Return the (x, y) coordinate for the center point of the cell that contains the specified text.  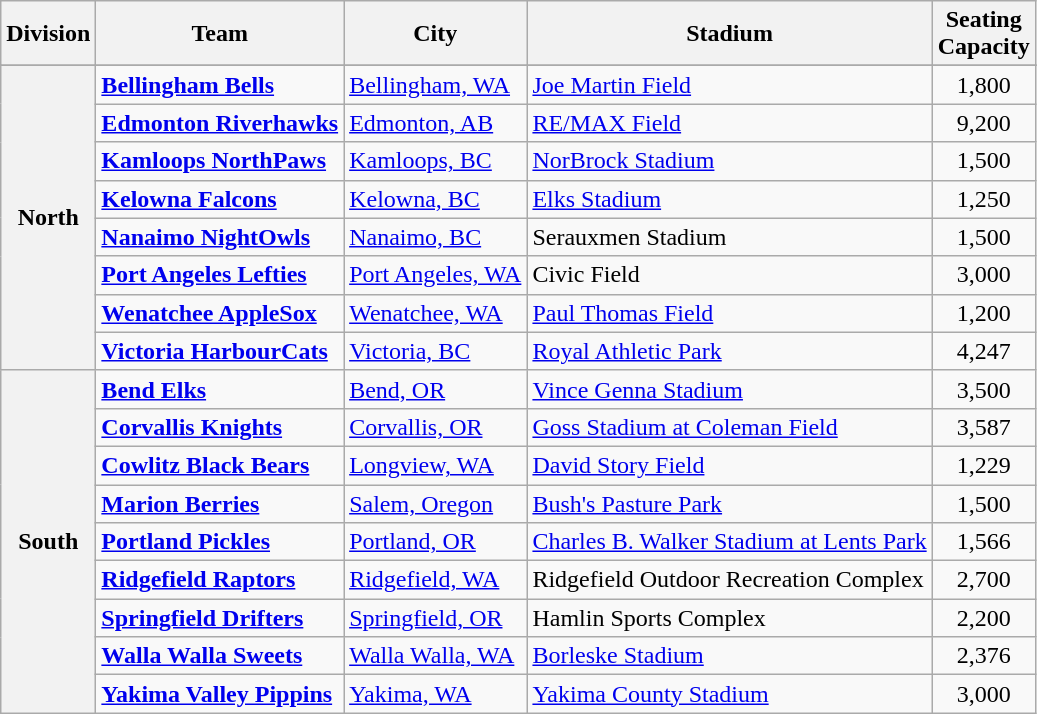
Victoria, BC (436, 351)
Yakima, WA (436, 694)
Goss Stadium at Coleman Field (730, 427)
Charles B. Walker Stadium at Lents Park (730, 542)
Wenatchee AppleSox (220, 313)
Civic Field (730, 275)
1,250 (984, 199)
3,587 (984, 427)
Port Angeles, WA (436, 275)
South (48, 542)
RE/MAX Field (730, 123)
Ridgefield, WA (436, 580)
Ridgefield Outdoor Recreation Complex (730, 580)
Serauxmen Stadium (730, 237)
Nanaimo, BC (436, 237)
Cowlitz Black Bears (220, 465)
City (436, 34)
Springfield, OR (436, 618)
Bend Elks (220, 389)
Division (48, 34)
4,247 (984, 351)
Bend, OR (436, 389)
2,700 (984, 580)
Walla Walla Sweets (220, 656)
Corvallis, OR (436, 427)
Kamloops NorthPaws (220, 161)
SeatingCapacity (984, 34)
Bellingham Bells (220, 85)
Bush's Pasture Park (730, 503)
Bellingham, WA (436, 85)
9,200 (984, 123)
2,200 (984, 618)
Longview, WA (436, 465)
Vince Genna Stadium (730, 389)
Kelowna, BC (436, 199)
Edmonton, AB (436, 123)
Yakima Valley Pippins (220, 694)
Corvallis Knights (220, 427)
Yakima County Stadium (730, 694)
Edmonton Riverhawks (220, 123)
1,566 (984, 542)
Ridgefield Raptors (220, 580)
1,800 (984, 85)
Hamlin Sports Complex (730, 618)
Joe Martin Field (730, 85)
Portland, OR (436, 542)
Wenatchee, WA (436, 313)
Royal Athletic Park (730, 351)
David Story Field (730, 465)
Victoria HarbourCats (220, 351)
Paul Thomas Field (730, 313)
Port Angeles Lefties (220, 275)
Nanaimo NightOwls (220, 237)
1,229 (984, 465)
Walla Walla, WA (436, 656)
Portland Pickles (220, 542)
Stadium (730, 34)
Borleske Stadium (730, 656)
Kamloops, BC (436, 161)
Salem, Oregon (436, 503)
3,500 (984, 389)
2,376 (984, 656)
Kelowna Falcons (220, 199)
Team (220, 34)
Springfield Drifters (220, 618)
1,200 (984, 313)
NorBrock Stadium (730, 161)
Marion Berries (220, 503)
Elks Stadium (730, 199)
North (48, 218)
